Capture the cell that displays the provided text and extract its (X, Y) central coordinate. 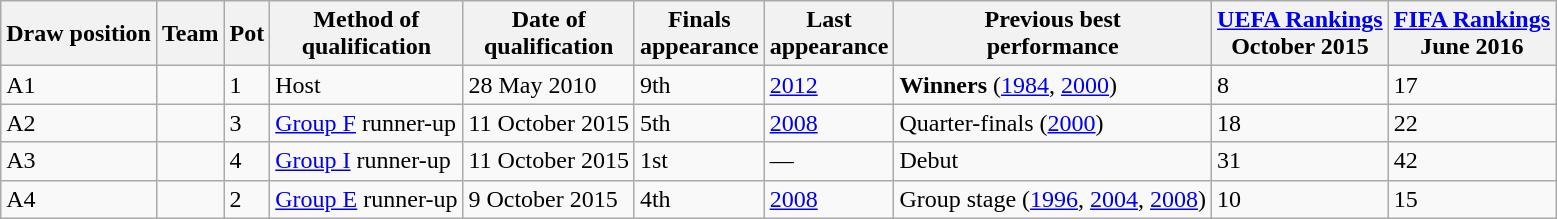
18 (1300, 123)
9th (699, 85)
A1 (79, 85)
8 (1300, 85)
Lastappearance (829, 34)
Winners (1984, 2000) (1053, 85)
Group E runner-up (366, 199)
A3 (79, 161)
17 (1472, 85)
2012 (829, 85)
Group stage (1996, 2004, 2008) (1053, 199)
5th (699, 123)
Date ofqualification (548, 34)
Pot (247, 34)
Group I runner-up (366, 161)
4 (247, 161)
31 (1300, 161)
3 (247, 123)
15 (1472, 199)
— (829, 161)
A2 (79, 123)
Group F runner-up (366, 123)
Method ofqualification (366, 34)
28 May 2010 (548, 85)
UEFA RankingsOctober 2015 (1300, 34)
Draw position (79, 34)
FIFA RankingsJune 2016 (1472, 34)
Finalsappearance (699, 34)
Team (190, 34)
42 (1472, 161)
1 (247, 85)
Host (366, 85)
9 October 2015 (548, 199)
4th (699, 199)
Previous bestperformance (1053, 34)
1st (699, 161)
2 (247, 199)
Debut (1053, 161)
A4 (79, 199)
Quarter-finals (2000) (1053, 123)
10 (1300, 199)
22 (1472, 123)
